Locate the cell with the specified text and output its (X, Y) center coordinate. 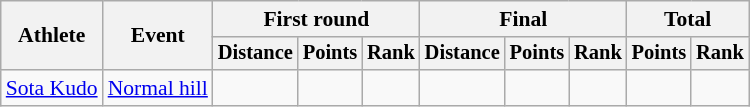
Event (158, 36)
First round (316, 19)
Total (688, 19)
Sota Kudo (52, 88)
Normal hill (158, 88)
Athlete (52, 36)
Final (524, 19)
